Locate the cell with the specified text and output its [X, Y] center coordinate. 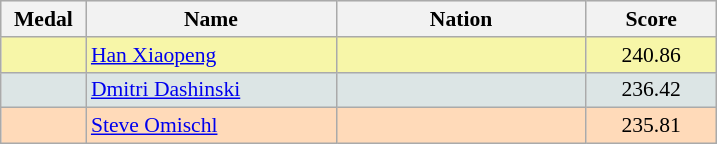
Dmitri Dashinski [211, 90]
Nation [461, 19]
236.42 [651, 90]
235.81 [651, 126]
Score [651, 19]
Han Xiaopeng [211, 55]
Name [211, 19]
240.86 [651, 55]
Medal [44, 19]
Steve Omischl [211, 126]
